Locate the cell with the specified text and output its [X, Y] center coordinate. 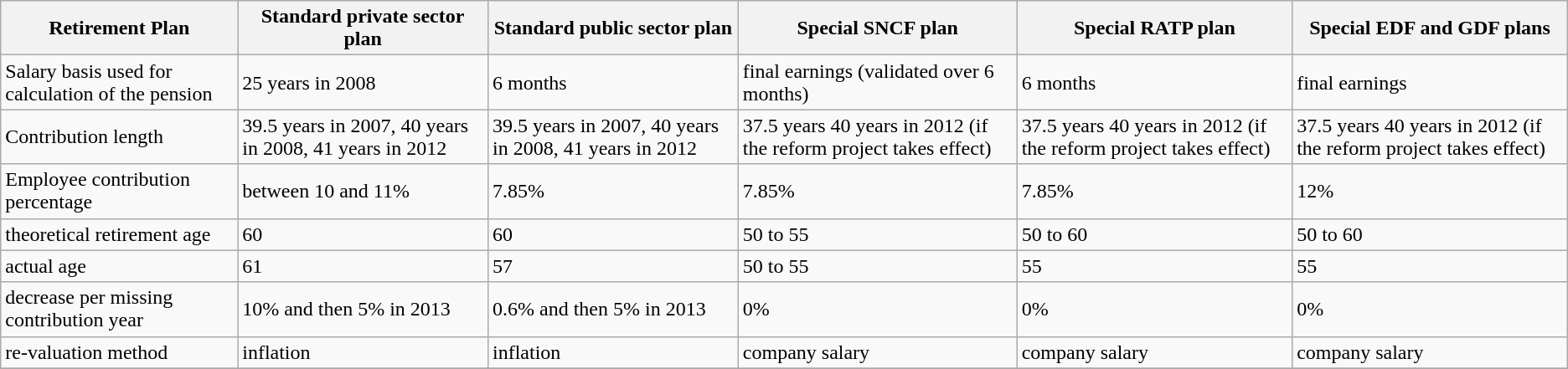
Contribution length [119, 137]
12% [1431, 191]
Special RATP plan [1154, 28]
Special SNCF plan [878, 28]
decrease per missing contribution year [119, 310]
actual age [119, 266]
final earnings [1431, 82]
re-valuation method [119, 352]
between 10 and 11% [364, 191]
61 [364, 266]
57 [613, 266]
Standard public sector plan [613, 28]
Special EDF and GDF plans [1431, 28]
theoretical retirement age [119, 234]
Employee contribution percentage [119, 191]
25 years in 2008 [364, 82]
final earnings (validated over 6 months) [878, 82]
10% and then 5% in 2013 [364, 310]
Salary basis used for calculation of the pension [119, 82]
Retirement Plan [119, 28]
0.6% and then 5% in 2013 [613, 310]
Standard private sector plan [364, 28]
